Pinpoint the cell where the given text exists, returning its [x, y] midpoint coordinate. 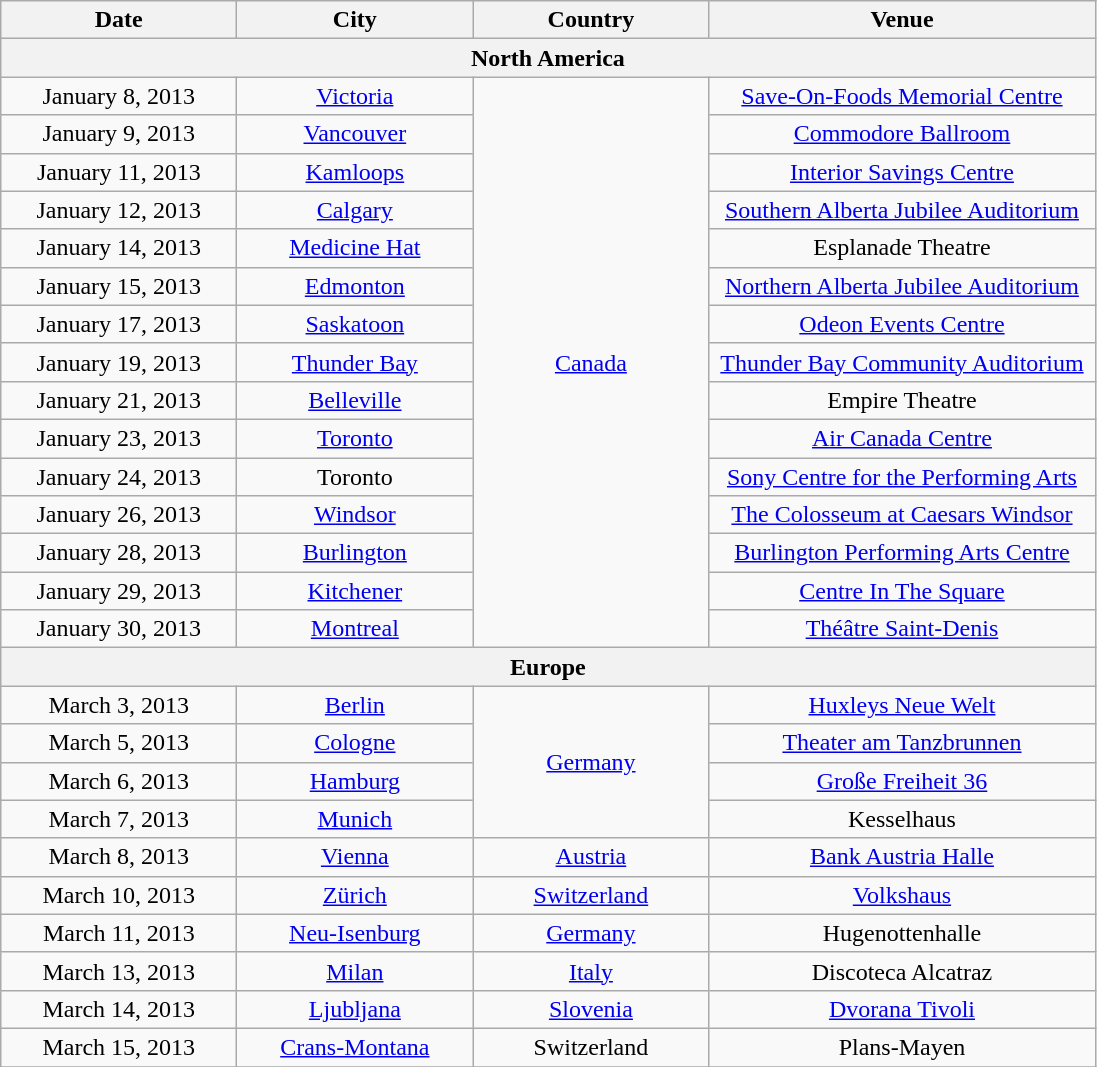
Canada [591, 362]
Thunder Bay Community Auditorium [902, 362]
Italy [591, 971]
Ljubljana [355, 1009]
Vancouver [355, 134]
Sony Centre for the Performing Arts [902, 477]
January 29, 2013 [119, 591]
January 24, 2013 [119, 477]
Munich [355, 819]
Air Canada Centre [902, 438]
Cologne [355, 743]
March 14, 2013 [119, 1009]
January 26, 2013 [119, 515]
March 10, 2013 [119, 895]
Empire Theatre [902, 400]
Théâtre Saint-Denis [902, 629]
Save-On-Foods Memorial Centre [902, 96]
Volkshaus [902, 895]
Windsor [355, 515]
Victoria [355, 96]
March 11, 2013 [119, 933]
January 28, 2013 [119, 553]
Northern Alberta Jubilee Auditorium [902, 286]
January 15, 2013 [119, 286]
Kamloops [355, 172]
Vienna [355, 857]
January 17, 2013 [119, 324]
January 11, 2013 [119, 172]
January 8, 2013 [119, 96]
Große Freiheit 36 [902, 781]
Zürich [355, 895]
Calgary [355, 210]
Hamburg [355, 781]
January 9, 2013 [119, 134]
Hugenottenhalle [902, 933]
Centre In The Square [902, 591]
January 14, 2013 [119, 248]
Burlington [355, 553]
Belleville [355, 400]
Commodore Ballroom [902, 134]
March 7, 2013 [119, 819]
Kitchener [355, 591]
Discoteca Alcatraz [902, 971]
Theater am Tanzbrunnen [902, 743]
Odeon Events Centre [902, 324]
January 21, 2013 [119, 400]
Kesselhaus [902, 819]
Edmonton [355, 286]
Medicine Hat [355, 248]
Montreal [355, 629]
March 6, 2013 [119, 781]
March 5, 2013 [119, 743]
March 3, 2013 [119, 705]
Europe [548, 667]
Berlin [355, 705]
Crans-Montana [355, 1047]
Saskatoon [355, 324]
Dvorana Tivoli [902, 1009]
January 19, 2013 [119, 362]
Southern Alberta Jubilee Auditorium [902, 210]
Venue [902, 20]
March 13, 2013 [119, 971]
Plans-Mayen [902, 1047]
Interior Savings Centre [902, 172]
January 23, 2013 [119, 438]
March 8, 2013 [119, 857]
March 15, 2013 [119, 1047]
Milan [355, 971]
Austria [591, 857]
City [355, 20]
Burlington Performing Arts Centre [902, 553]
Country [591, 20]
Neu-Isenburg [355, 933]
The Colosseum at Caesars Windsor [902, 515]
North America [548, 58]
January 30, 2013 [119, 629]
Date [119, 20]
Thunder Bay [355, 362]
Huxleys Neue Welt [902, 705]
January 12, 2013 [119, 210]
Esplanade Theatre [902, 248]
Slovenia [591, 1009]
Bank Austria Halle [902, 857]
